For the text-containing cell, return its midpoint in [X, Y] coordinate format. 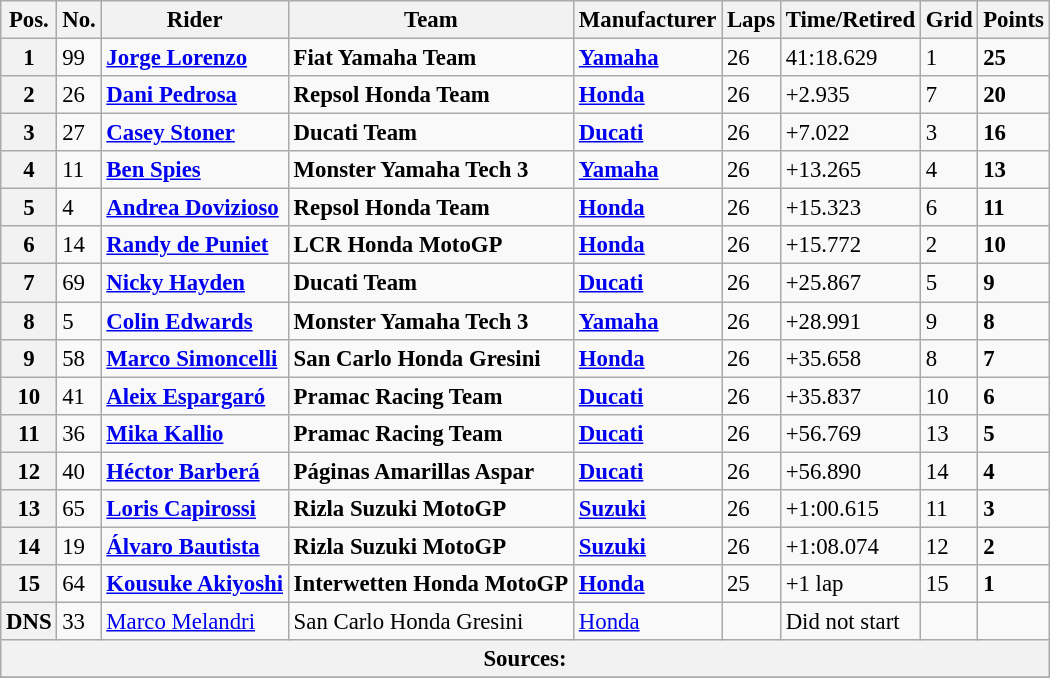
Álvaro Bautista [194, 546]
+1:00.615 [850, 509]
Team [430, 20]
Pos. [29, 20]
Andrea Dovizioso [194, 208]
Randy de Puniet [194, 245]
Laps [752, 20]
Colin Edwards [194, 321]
36 [79, 433]
Time/Retired [850, 20]
Dani Pedrosa [194, 95]
65 [79, 509]
+56.890 [850, 471]
+15.323 [850, 208]
27 [79, 133]
Points [1014, 20]
Aleix Espargaró [194, 396]
+1:08.074 [850, 546]
Marco Simoncelli [194, 358]
33 [79, 621]
40 [79, 471]
99 [79, 58]
+56.769 [850, 433]
Héctor Barberá [194, 471]
Páginas Amarillas Aspar [430, 471]
Ben Spies [194, 170]
41:18.629 [850, 58]
Jorge Lorenzo [194, 58]
+13.265 [850, 170]
69 [79, 283]
19 [79, 546]
Marco Melandri [194, 621]
+35.658 [850, 358]
Manufacturer [648, 20]
+7.022 [850, 133]
Kousuke Akiyoshi [194, 584]
+1 lap [850, 584]
+2.935 [850, 95]
Interwetten Honda MotoGP [430, 584]
58 [79, 358]
+15.772 [850, 245]
Did not start [850, 621]
Rider [194, 20]
DNS [29, 621]
41 [79, 396]
+25.867 [850, 283]
20 [1014, 95]
Mika Kallio [194, 433]
+28.991 [850, 321]
LCR Honda MotoGP [430, 245]
Fiat Yamaha Team [430, 58]
Grid [948, 20]
No. [79, 20]
Sources: [525, 659]
16 [1014, 133]
64 [79, 584]
Casey Stoner [194, 133]
Loris Capirossi [194, 509]
Nicky Hayden [194, 283]
+35.837 [850, 396]
